Provide the (X, Y) coordinate of the cell's center where the given text is located.  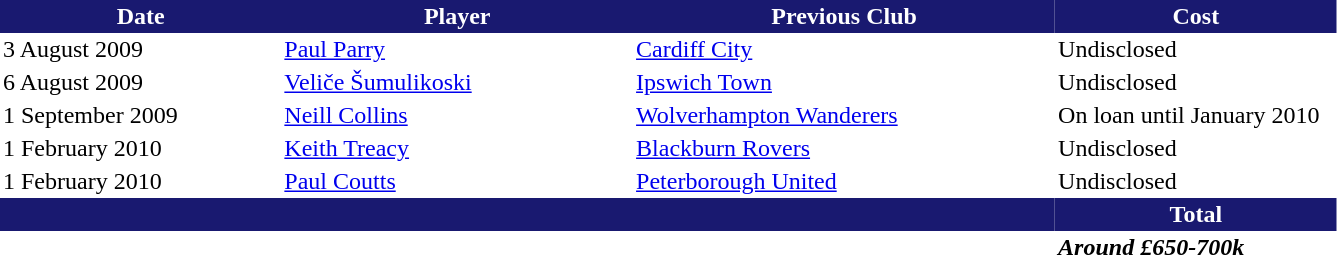
Player (457, 16)
6 August 2009 (140, 82)
Peterborough United (844, 182)
Wolverhampton Wanderers (844, 116)
3 August 2009 (140, 50)
Date (140, 16)
Previous Club (844, 16)
Cardiff City (844, 50)
Cost (1196, 16)
Keith Treacy (457, 148)
Ipswich Town (844, 82)
Total (1196, 214)
Paul Parry (457, 50)
1 September 2009 (140, 116)
On loan until January 2010 (1196, 116)
Paul Coutts (457, 182)
Neill Collins (457, 116)
Blackburn Rovers (844, 148)
Veliče Šumulikoski (457, 82)
